Return (x, y) of the center of cell containing provided text 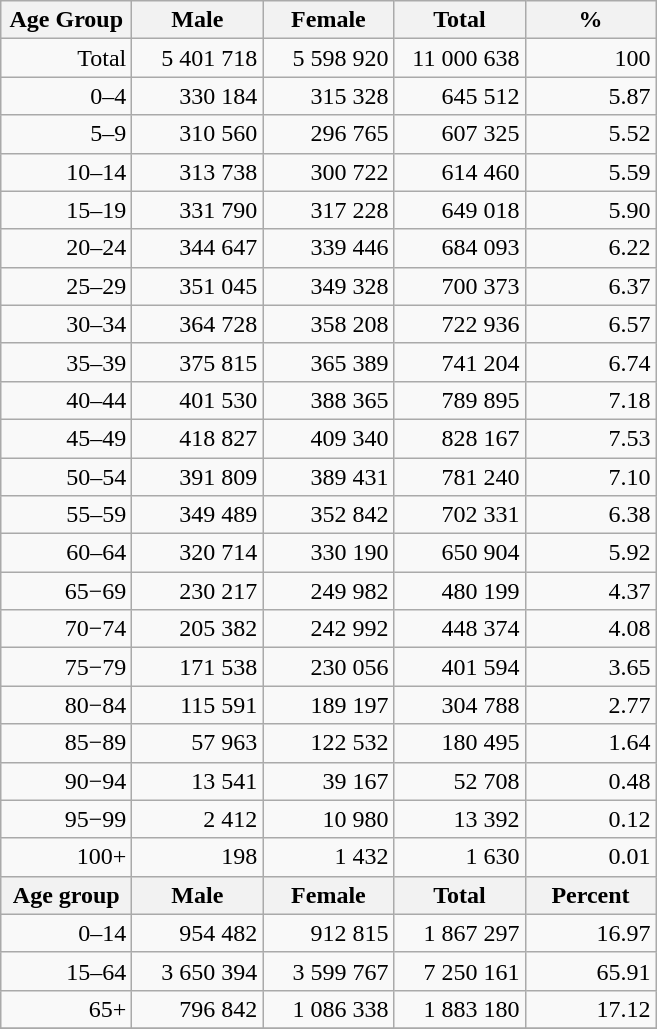
317 228 (328, 210)
4.08 (590, 629)
10 980 (328, 819)
0.12 (590, 819)
5–9 (66, 134)
358 208 (328, 324)
4.37 (590, 591)
607 325 (460, 134)
6.37 (590, 286)
614 460 (460, 172)
242 992 (328, 629)
5 401 718 (198, 58)
7.53 (590, 438)
3.65 (590, 667)
15–19 (66, 210)
320 714 (198, 553)
409 340 (328, 438)
205 382 (198, 629)
5.87 (590, 96)
65.91 (590, 971)
300 722 (328, 172)
6.74 (590, 362)
5.52 (590, 134)
11 000 638 (460, 58)
331 790 (198, 210)
2 412 (198, 819)
0.48 (590, 781)
39 167 (328, 781)
6.22 (590, 248)
391 809 (198, 477)
315 328 (328, 96)
3 599 767 (328, 971)
57 963 (198, 743)
25–29 (66, 286)
388 365 (328, 400)
75−79 (66, 667)
1 630 (460, 857)
401 530 (198, 400)
100 (590, 58)
700 373 (460, 286)
65−69 (66, 591)
296 765 (328, 134)
20–24 (66, 248)
198 (198, 857)
115 591 (198, 705)
375 815 (198, 362)
645 512 (460, 96)
6.57 (590, 324)
90−94 (66, 781)
339 446 (328, 248)
6.38 (590, 515)
1.64 (590, 743)
189 197 (328, 705)
45–49 (66, 438)
352 842 (328, 515)
13 392 (460, 819)
330 184 (198, 96)
304 788 (460, 705)
65+ (66, 1009)
5 598 920 (328, 58)
448 374 (460, 629)
85−89 (66, 743)
954 482 (198, 933)
180 495 (460, 743)
40–44 (66, 400)
0.01 (590, 857)
230 217 (198, 591)
50–54 (66, 477)
7.10 (590, 477)
7.18 (590, 400)
1 432 (328, 857)
30–34 (66, 324)
480 199 (460, 591)
16.97 (590, 933)
649 018 (460, 210)
684 093 (460, 248)
349 489 (198, 515)
828 167 (460, 438)
401 594 (460, 667)
789 895 (460, 400)
796 842 (198, 1009)
5.92 (590, 553)
80−84 (66, 705)
349 328 (328, 286)
912 815 (328, 933)
52 708 (460, 781)
5.59 (590, 172)
313 738 (198, 172)
171 538 (198, 667)
1 086 338 (328, 1009)
310 560 (198, 134)
17.12 (590, 1009)
702 331 (460, 515)
60–64 (66, 553)
95−99 (66, 819)
330 190 (328, 553)
418 827 (198, 438)
10–14 (66, 172)
365 389 (328, 362)
344 647 (198, 248)
Age Group (66, 20)
230 056 (328, 667)
351 045 (198, 286)
0–4 (66, 96)
15–64 (66, 971)
1 867 297 (460, 933)
5.90 (590, 210)
35–39 (66, 362)
70−74 (66, 629)
1 883 180 (460, 1009)
249 982 (328, 591)
13 541 (198, 781)
% (590, 20)
364 728 (198, 324)
Age group (66, 895)
0–14 (66, 933)
7 250 161 (460, 971)
2.77 (590, 705)
722 936 (460, 324)
Percent (590, 895)
741 204 (460, 362)
100+ (66, 857)
781 240 (460, 477)
55–59 (66, 515)
650 904 (460, 553)
389 431 (328, 477)
3 650 394 (198, 971)
122 532 (328, 743)
